Return the [x, y] coordinate for the center point of the cell that contains the specified text.  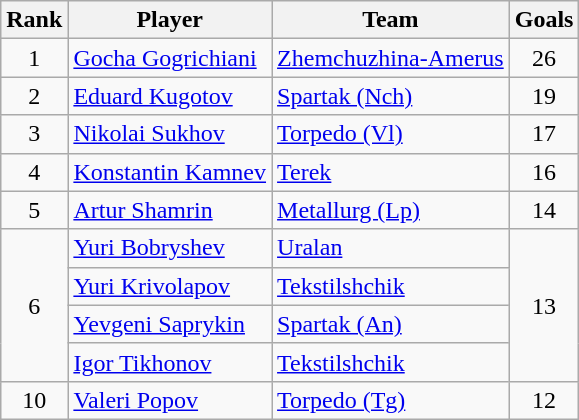
12 [544, 400]
Spartak (Nch) [391, 96]
Valeri Popov [170, 400]
1 [34, 58]
26 [544, 58]
2 [34, 96]
17 [544, 134]
Nikolai Sukhov [170, 134]
4 [34, 172]
Gocha Gogrichiani [170, 58]
5 [34, 210]
Eduard Kugotov [170, 96]
Yevgeni Saprykin [170, 324]
Goals [544, 20]
13 [544, 305]
Uralan [391, 248]
Konstantin Kamnev [170, 172]
Metallurg (Lp) [391, 210]
10 [34, 400]
Team [391, 20]
14 [544, 210]
6 [34, 305]
Torpedo (Tg) [391, 400]
Yuri Bobryshev [170, 248]
3 [34, 134]
Terek [391, 172]
Player [170, 20]
Artur Shamrin [170, 210]
16 [544, 172]
19 [544, 96]
Zhemchuzhina-Amerus [391, 58]
Rank [34, 20]
Igor Tikhonov [170, 362]
Spartak (An) [391, 324]
Yuri Krivolapov [170, 286]
Torpedo (Vl) [391, 134]
